Extract the [x, y] coordinate from the center of the cell holding the provided text.  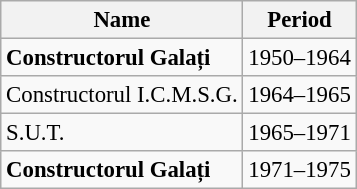
Name [122, 20]
1964–1965 [300, 95]
1971–1975 [300, 170]
Constructorul I.C.M.S.G. [122, 95]
1965–1971 [300, 133]
1950–1964 [300, 58]
Period [300, 20]
S.U.T. [122, 133]
